Detect which cell encompasses the target text, then output its [x, y] center coordinate. 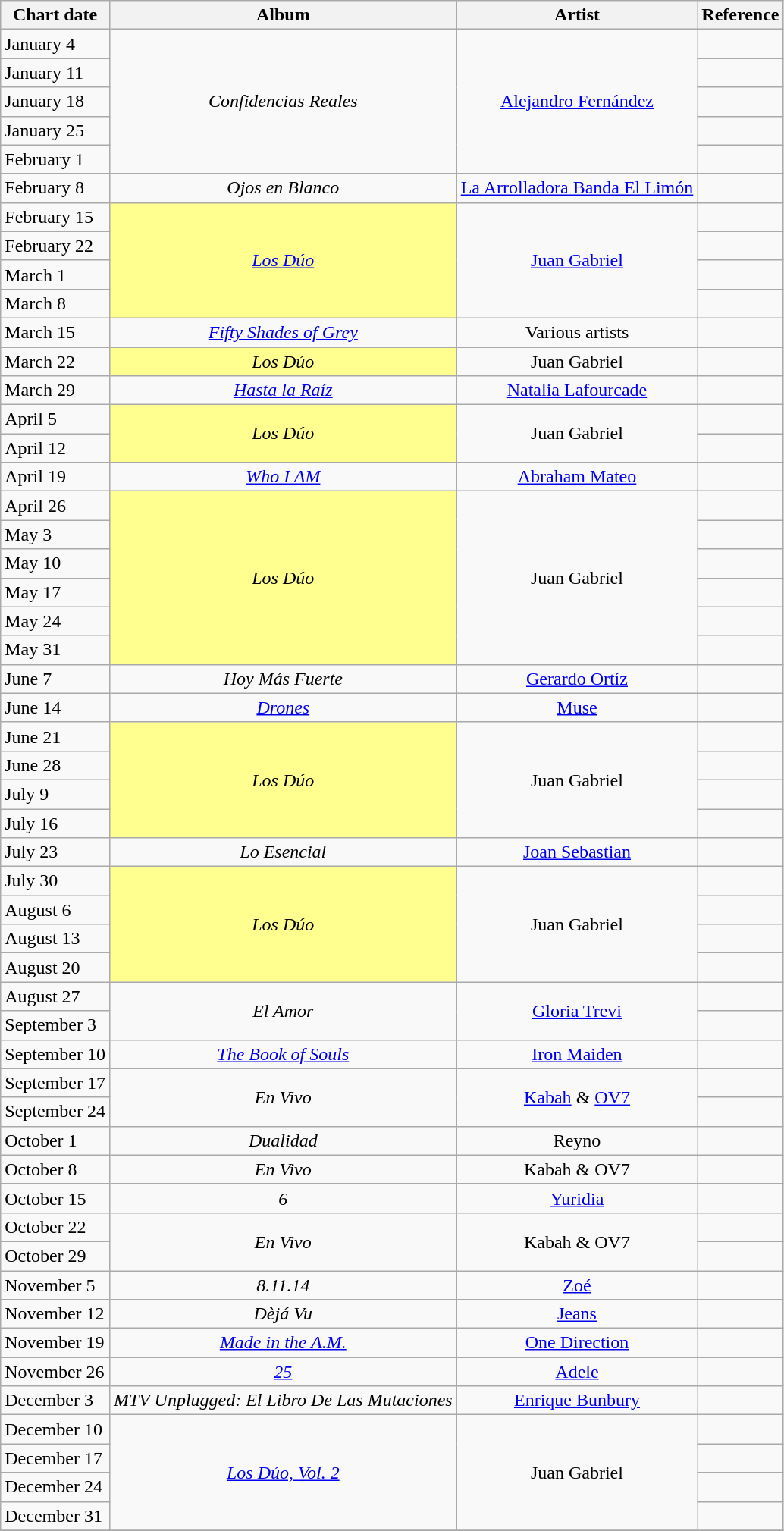
March 29 [55, 391]
Abraham Mateo [577, 477]
Yuridia [577, 1198]
Fifty Shades of Grey [283, 332]
June 21 [55, 736]
Gloria Trevi [577, 1011]
June 14 [55, 707]
Confidencias Reales [283, 102]
October 15 [55, 1198]
Who I AM [283, 477]
Muse [577, 707]
Gerardo Ortíz [577, 679]
Dèjá Vu [283, 1314]
Reference [740, 15]
Zoé [577, 1285]
November 5 [55, 1285]
April 19 [55, 477]
Drones [283, 707]
May 24 [55, 621]
January 4 [55, 44]
February 15 [55, 217]
December 31 [55, 1516]
July 9 [55, 794]
March 15 [55, 332]
Jeans [577, 1314]
Dualidad [283, 1140]
September 3 [55, 1025]
Hoy Más Fuerte [283, 679]
MTV Unplugged: El Libro De Las Mutaciones [283, 1401]
Enrique Bunbury [577, 1401]
March 8 [55, 303]
One Direction [577, 1343]
March 1 [55, 275]
8.11.14 [283, 1285]
June 7 [55, 679]
August 6 [55, 910]
Iron Maiden [577, 1054]
September 24 [55, 1112]
August 20 [55, 968]
April 12 [55, 448]
December 17 [55, 1458]
July 16 [55, 823]
October 29 [55, 1256]
October 8 [55, 1169]
July 23 [55, 852]
January 25 [55, 130]
November 12 [55, 1314]
February 22 [55, 246]
La Arrolladora Banda El Limón [577, 188]
January 11 [55, 73]
December 10 [55, 1429]
Chart date [55, 15]
El Amor [283, 1011]
Adele [577, 1372]
May 31 [55, 650]
Los Dúo, Vol. 2 [283, 1473]
July 30 [55, 881]
October 22 [55, 1227]
Reyno [577, 1140]
March 22 [55, 362]
September 10 [55, 1054]
August 27 [55, 996]
25 [283, 1372]
Hasta la Raíz [283, 391]
Artist [577, 15]
February 1 [55, 159]
August 13 [55, 939]
Alejandro Fernández [577, 102]
Ojos en Blanco [283, 188]
Natalia Lafourcade [577, 391]
May 17 [55, 592]
The Book of Souls [283, 1054]
November 26 [55, 1372]
6 [283, 1198]
December 24 [55, 1487]
Various artists [577, 332]
October 1 [55, 1140]
Made in the A.M. [283, 1343]
Album [283, 15]
May 3 [55, 535]
January 18 [55, 102]
June 28 [55, 765]
April 26 [55, 506]
Lo Esencial [283, 852]
April 5 [55, 419]
September 17 [55, 1083]
Joan Sebastian [577, 852]
May 10 [55, 563]
November 19 [55, 1343]
February 8 [55, 188]
December 3 [55, 1401]
